For the text-containing cell, return its midpoint in [x, y] coordinate format. 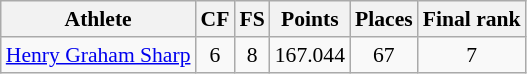
Places [384, 19]
Final rank [472, 19]
Points [310, 19]
CF [216, 19]
7 [472, 55]
67 [384, 55]
Athlete [98, 19]
FS [252, 19]
167.044 [310, 55]
6 [216, 55]
8 [252, 55]
Henry Graham Sharp [98, 55]
